Provide the [x, y] coordinate of the cell's center where the given text is located.  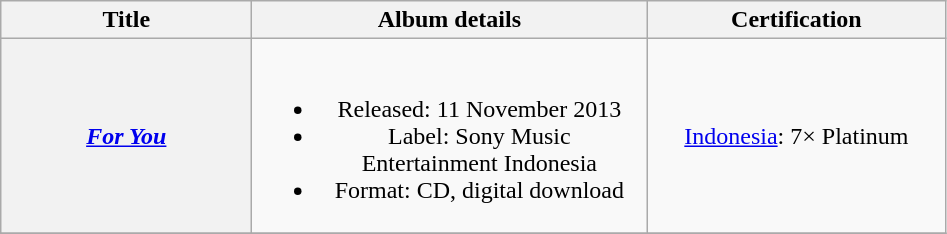
Released: 11 November 2013Label: Sony Music Entertainment IndonesiaFormat: CD, digital download [450, 136]
Title [126, 20]
Certification [796, 20]
For You [126, 136]
Indonesia: 7× Platinum [796, 136]
Album details [450, 20]
